Return [X, Y] of the center of cell containing provided text 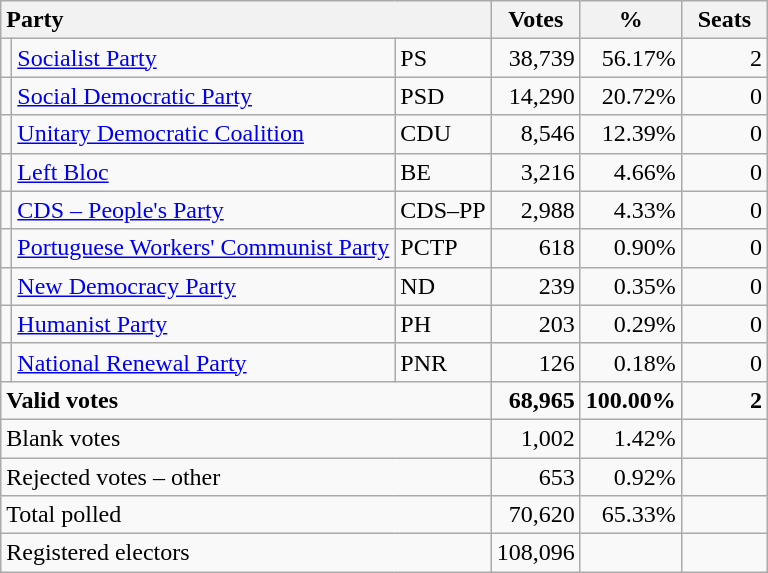
PH [443, 324]
126 [536, 362]
70,620 [536, 515]
12.39% [630, 134]
PS [443, 58]
4.33% [630, 210]
1,002 [536, 438]
653 [536, 477]
0.35% [630, 286]
56.17% [630, 58]
CDS–PP [443, 210]
Unitary Democratic Coalition [204, 134]
BE [443, 172]
68,965 [536, 400]
Socialist Party [204, 58]
PCTP [443, 248]
3,216 [536, 172]
2,988 [536, 210]
Social Democratic Party [204, 96]
100.00% [630, 400]
0.29% [630, 324]
108,096 [536, 553]
14,290 [536, 96]
0.18% [630, 362]
Rejected votes – other [246, 477]
0.92% [630, 477]
Left Bloc [204, 172]
Party [246, 20]
CDU [443, 134]
PSD [443, 96]
% [630, 20]
Humanist Party [204, 324]
New Democracy Party [204, 286]
618 [536, 248]
Portuguese Workers' Communist Party [204, 248]
8,546 [536, 134]
20.72% [630, 96]
0.90% [630, 248]
4.66% [630, 172]
203 [536, 324]
National Renewal Party [204, 362]
65.33% [630, 515]
Registered electors [246, 553]
Valid votes [246, 400]
Total polled [246, 515]
PNR [443, 362]
CDS – People's Party [204, 210]
Votes [536, 20]
1.42% [630, 438]
Blank votes [246, 438]
239 [536, 286]
ND [443, 286]
38,739 [536, 58]
Seats [724, 20]
